For the text-containing cell, return its midpoint in (X, Y) coordinate format. 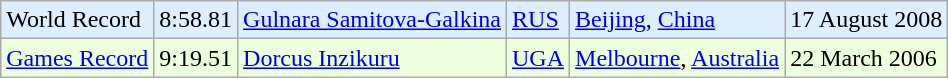
8:58.81 (196, 20)
22 March 2006 (866, 58)
Gulnara Samitova-Galkina (372, 20)
World Record (78, 20)
RUS (538, 20)
Melbourne, Australia (678, 58)
Beijing, China (678, 20)
17 August 2008 (866, 20)
9:19.51 (196, 58)
Dorcus Inzikuru (372, 58)
Games Record (78, 58)
UGA (538, 58)
